Provide the (x, y) coordinate of the cell's center where the given text is located.  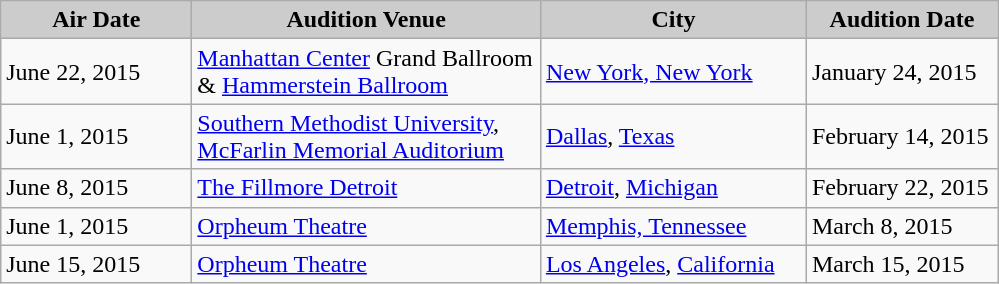
Manhattan Center Grand Ballroom & Hammerstein Ballroom (366, 72)
Los Angeles, California (673, 264)
Air Date (96, 20)
Dallas, Texas (673, 136)
June 8, 2015 (96, 188)
Audition Venue (366, 20)
March 8, 2015 (902, 226)
Detroit, Michigan (673, 188)
The Fillmore Detroit (366, 188)
City (673, 20)
New York, New York (673, 72)
Audition Date (902, 20)
March 15, 2015 (902, 264)
June 22, 2015 (96, 72)
June 15, 2015 (96, 264)
February 22, 2015 (902, 188)
February 14, 2015 (902, 136)
Southern Methodist University, McFarlin Memorial Auditorium (366, 136)
Memphis, Tennessee (673, 226)
January 24, 2015 (902, 72)
